Search for the cell housing the specified text and yield its [X, Y] center coordinate. 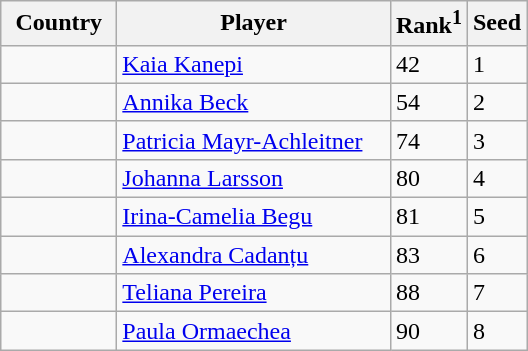
81 [428, 217]
8 [496, 331]
6 [496, 255]
4 [496, 178]
Seed [496, 24]
90 [428, 331]
Player [254, 24]
Country [59, 24]
54 [428, 102]
1 [496, 64]
Kaia Kanepi [254, 64]
Paula Ormaechea [254, 331]
3 [496, 140]
Alexandra Cadanțu [254, 255]
Patricia Mayr-Achleitner [254, 140]
80 [428, 178]
Johanna Larsson [254, 178]
Rank1 [428, 24]
Annika Beck [254, 102]
7 [496, 293]
Irina-Camelia Begu [254, 217]
Teliana Pereira [254, 293]
83 [428, 255]
88 [428, 293]
42 [428, 64]
74 [428, 140]
5 [496, 217]
2 [496, 102]
